Search for the cell housing the specified text and yield its (x, y) center coordinate. 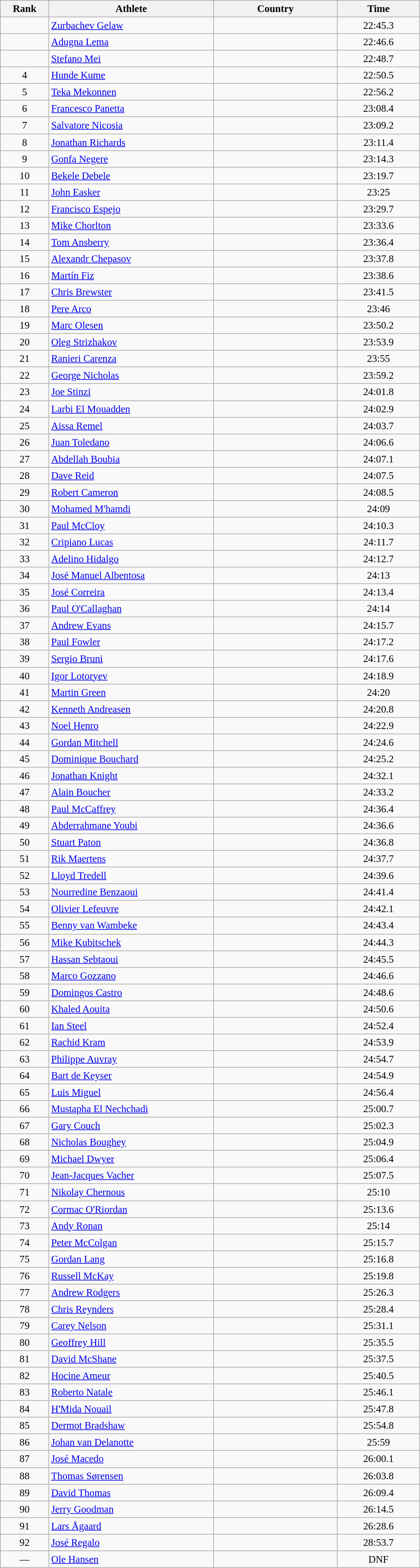
23:19.7 (378, 176)
24:13 (378, 576)
Abderrahmane Youbi (131, 826)
25:47.8 (378, 1409)
4 (25, 75)
24:17.2 (378, 643)
12 (25, 209)
39 (25, 659)
Michael Dwyer (131, 1159)
Rachid Kram (131, 1043)
7 (25, 125)
47 (25, 792)
Sergio Bruni (131, 659)
Lars Ågaard (131, 1526)
24:36.8 (378, 843)
14 (25, 242)
Bart de Keyser (131, 1076)
81 (25, 1359)
24:06.6 (378, 442)
Jerry Goodman (131, 1509)
10 (25, 176)
— (25, 1559)
Cormac O'Riordan (131, 1209)
28 (25, 476)
25:10 (378, 1192)
John Easker (131, 192)
25:16.8 (378, 1259)
Cripiano Lucas (131, 542)
67 (25, 1126)
25:31.1 (378, 1326)
91 (25, 1526)
24:36.4 (378, 809)
42 (25, 709)
23:46 (378, 309)
Paul Fowler (131, 643)
Martin Green (131, 692)
Rank (25, 9)
9 (25, 159)
23:59.2 (378, 376)
80 (25, 1342)
38 (25, 643)
Paul McCaffrey (131, 809)
25:26.3 (378, 1293)
23:37.8 (378, 259)
25:15.7 (378, 1243)
Larbi El Mouadden (131, 409)
24:03.7 (378, 426)
Nicholas Boughey (131, 1142)
Philippe Auvray (131, 1059)
24:24.6 (378, 742)
H'Mida Nouail (131, 1409)
Hunde Kume (131, 75)
88 (25, 1476)
24:15.7 (378, 626)
Adugna Lema (131, 42)
30 (25, 509)
24:10.3 (378, 525)
Luis Miguel (131, 1093)
24:20 (378, 692)
25:04.9 (378, 1142)
75 (25, 1259)
24:22.9 (378, 725)
24:44.3 (378, 942)
24:12.7 (378, 559)
77 (25, 1293)
24:56.4 (378, 1093)
73 (25, 1226)
63 (25, 1059)
23:55 (378, 359)
53 (25, 892)
49 (25, 826)
61 (25, 1026)
24:52.4 (378, 1026)
68 (25, 1142)
79 (25, 1326)
Geoffrey Hill (131, 1342)
27 (25, 459)
Mohamed M'hamdi (131, 509)
35 (25, 592)
26:03.8 (378, 1476)
24:54.9 (378, 1076)
56 (25, 942)
Tom Ansberry (131, 242)
Marc Olesen (131, 325)
Russell McKay (131, 1276)
23:08.4 (378, 109)
26:14.5 (378, 1509)
50 (25, 843)
25:19.8 (378, 1276)
82 (25, 1376)
24:45.5 (378, 959)
92 (25, 1543)
Paul McCloy (131, 525)
Kenneth Andreasen (131, 709)
24:08.5 (378, 492)
Abdellah Boubia (131, 459)
Zurbachev Gelaw (131, 26)
24:18.9 (378, 676)
23:11.4 (378, 142)
26:09.4 (378, 1493)
Mike Chorlton (131, 226)
23:38.6 (378, 275)
43 (25, 725)
Khaled Aouita (131, 1009)
37 (25, 626)
Juan Toledano (131, 442)
Adelino Hidalgo (131, 559)
Pere Arco (131, 309)
24:50.6 (378, 1009)
84 (25, 1409)
24:46.6 (378, 976)
Gordan Lang (131, 1259)
23:50.2 (378, 325)
90 (25, 1509)
Lloyd Tredell (131, 876)
41 (25, 692)
23:33.6 (378, 226)
28:53.7 (378, 1543)
18 (25, 309)
24:48.6 (378, 992)
Nikolay Chernous (131, 1192)
Benny van Wambeke (131, 926)
José Regalo (131, 1543)
Gary Couch (131, 1126)
Roberto Natale (131, 1392)
Carey Nelson (131, 1326)
76 (25, 1276)
24:02.9 (378, 409)
62 (25, 1043)
52 (25, 876)
24:54.7 (378, 1059)
Jean-Jacques Vacher (131, 1176)
Domingos Castro (131, 992)
22 (25, 376)
Marco Gozzano (131, 976)
Chris Reynders (131, 1309)
Martín Fiz (131, 275)
70 (25, 1176)
55 (25, 926)
22:56.2 (378, 92)
25:40.5 (378, 1376)
Mike Kubitschek (131, 942)
Gordan Mitchell (131, 742)
Dermot Bradshaw (131, 1426)
45 (25, 759)
25:06.4 (378, 1159)
25:07.5 (378, 1176)
24:37.7 (378, 859)
25 (25, 426)
José Macedo (131, 1459)
Oleg Strizhakov (131, 342)
Salvatore Nicosia (131, 125)
24:09 (378, 509)
Andrew Evans (131, 626)
Francesco Panetta (131, 109)
25:37.5 (378, 1359)
48 (25, 809)
23:36.4 (378, 242)
13 (25, 226)
Time (378, 9)
6 (25, 109)
64 (25, 1076)
24:01.8 (378, 392)
Gonfa Negere (131, 159)
25:54.8 (378, 1426)
23:14.3 (378, 159)
89 (25, 1493)
24:14 (378, 609)
24:07.1 (378, 459)
34 (25, 576)
24:42.1 (378, 909)
25:35.5 (378, 1342)
24:20.8 (378, 709)
58 (25, 976)
25:59 (378, 1443)
72 (25, 1209)
54 (25, 909)
Olivier Lefeuvre (131, 909)
Jonathan Knight (131, 776)
Ian Steel (131, 1026)
24:07.5 (378, 476)
8 (25, 142)
57 (25, 959)
24:32.1 (378, 776)
36 (25, 609)
33 (25, 559)
23:09.2 (378, 125)
Johan van Delanotte (131, 1443)
Andrew Rodgers (131, 1293)
Jonathan Richards (131, 142)
Alexandr Chepasov (131, 259)
26:00.1 (378, 1459)
24:33.2 (378, 792)
32 (25, 542)
Mustapha El Nechchadi (131, 1109)
Dominique Bouchard (131, 759)
Francisco Espejo (131, 209)
25:28.4 (378, 1309)
22:50.5 (378, 75)
65 (25, 1093)
25:13.6 (378, 1209)
George Nicholas (131, 376)
78 (25, 1309)
David Thomas (131, 1493)
29 (25, 492)
Teka Mekonnen (131, 92)
74 (25, 1243)
86 (25, 1443)
22:48.7 (378, 59)
71 (25, 1192)
60 (25, 1009)
19 (25, 325)
Noel Henro (131, 725)
11 (25, 192)
51 (25, 859)
Ole Hansen (131, 1559)
25:46.1 (378, 1392)
69 (25, 1159)
24:13.4 (378, 592)
83 (25, 1392)
José Manuel Albentosa (131, 576)
25:14 (378, 1226)
24:43.4 (378, 926)
46 (25, 776)
85 (25, 1426)
5 (25, 92)
24:41.4 (378, 892)
26:28.6 (378, 1526)
Thomas Sørensen (131, 1476)
Alain Boucher (131, 792)
Robert Cameron (131, 492)
25:00.7 (378, 1109)
44 (25, 742)
24:53.9 (378, 1043)
24:36.6 (378, 826)
22:45.3 (378, 26)
Ranieri Carenza (131, 359)
Nourredine Benzaoui (131, 892)
23:41.5 (378, 292)
Stefano Mei (131, 59)
José Correira (131, 592)
24:11.7 (378, 542)
22:46.6 (378, 42)
59 (25, 992)
Bekele Debele (131, 176)
Chris Brewster (131, 292)
40 (25, 676)
66 (25, 1109)
Stuart Paton (131, 843)
23:25 (378, 192)
24:17.6 (378, 659)
24:25.2 (378, 759)
Rik Maertens (131, 859)
16 (25, 275)
Aissa Remel (131, 426)
Hocine Ameur (131, 1376)
17 (25, 292)
David McShane (131, 1359)
21 (25, 359)
23 (25, 392)
23:53.9 (378, 342)
Andy Ronan (131, 1226)
Igor Lotoryev (131, 676)
25:02.3 (378, 1126)
15 (25, 259)
Country (276, 9)
DNF (378, 1559)
Joe Stinzi (131, 392)
24:39.6 (378, 876)
Hassan Sebtaoui (131, 959)
24 (25, 409)
Athlete (131, 9)
26 (25, 442)
Peter McColgan (131, 1243)
31 (25, 525)
Dave Reid (131, 476)
Paul O'Callaghan (131, 609)
87 (25, 1459)
23:29.7 (378, 209)
20 (25, 342)
